Find where the given text appears and provide that cell's center as (x, y) coordinate. 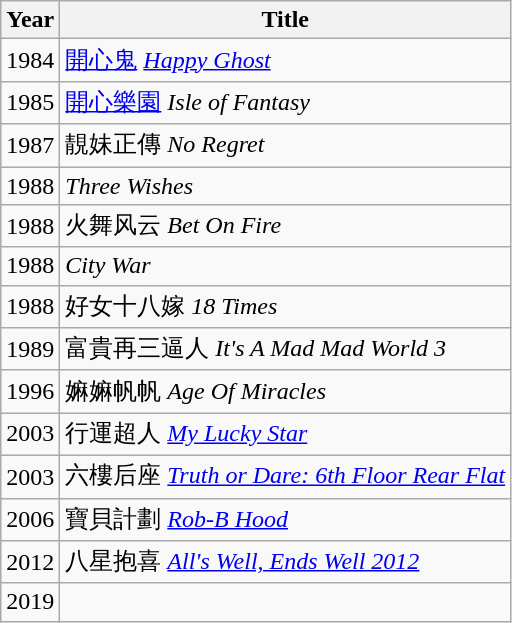
開心樂園 Isle of Fantasy (286, 102)
嫲嫲帆帆 Age Of Miracles (286, 392)
好女十八嫁 18 Times (286, 306)
1989 (30, 350)
六樓后座 Truth or Dare: 6th Floor Rear Flat (286, 476)
1985 (30, 102)
Title (286, 20)
行運超人 My Lucky Star (286, 434)
八星抱喜 All's Well, Ends Well 2012 (286, 562)
Year (30, 20)
靚妹正傳 No Regret (286, 146)
富貴再三逼人 It's A Mad Mad World 3 (286, 350)
1987 (30, 146)
火舞风云 Bet On Fire (286, 226)
開心鬼 Happy Ghost (286, 60)
2012 (30, 562)
1996 (30, 392)
寶貝計劃 Rob-B Hood (286, 520)
1984 (30, 60)
2019 (30, 602)
Three Wishes (286, 185)
2006 (30, 520)
City War (286, 266)
